Extract the [x, y] coordinate from the center of the cell holding the provided text.  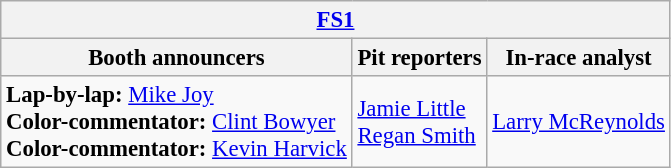
Larry McReynolds [578, 122]
FS1 [336, 20]
Pit reporters [420, 58]
Booth announcers [176, 58]
Lap-by-lap: Mike JoyColor-commentator: Clint BowyerColor-commentator: Kevin Harvick [176, 122]
Jamie LittleRegan Smith [420, 122]
In-race analyst [578, 58]
